Provide the (X, Y) coordinate of the cell's center where the given text is located.  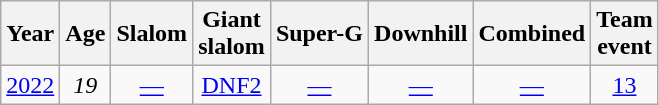
Teamevent (625, 34)
2022 (30, 85)
Age (86, 34)
19 (86, 85)
Downhill (421, 34)
Super-G (319, 34)
Giantslalom (232, 34)
Slalom (152, 34)
13 (625, 85)
DNF2 (232, 85)
Year (30, 34)
Combined (532, 34)
